Return (x, y) of the center of cell containing provided text 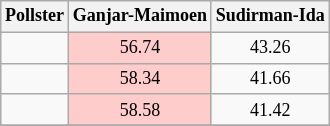
56.74 (140, 48)
41.66 (270, 78)
Ganjar-Maimoen (140, 16)
58.58 (140, 110)
43.26 (270, 48)
Pollster (35, 16)
58.34 (140, 78)
41.42 (270, 110)
Sudirman-Ida (270, 16)
